Find where the given text appears and provide that cell's center as [x, y] coordinate. 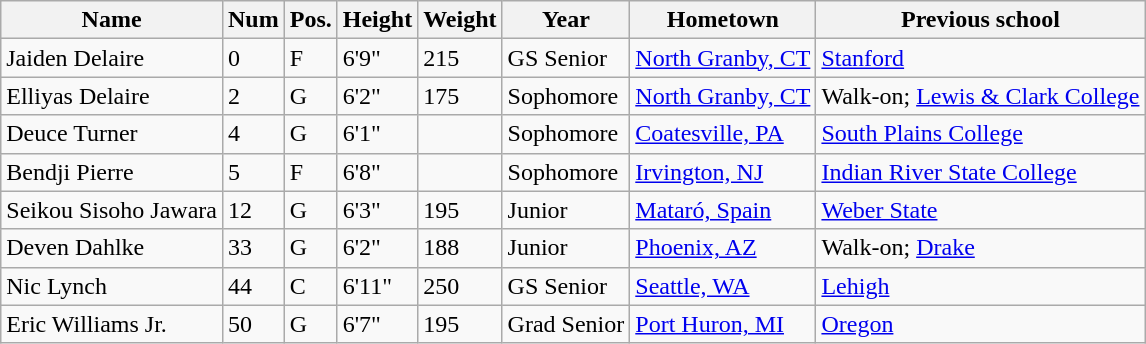
Walk-on; Lewis & Clark College [980, 96]
Name [112, 20]
Walk-on; Drake [980, 248]
6'9" [377, 58]
50 [253, 324]
Deven Dahlke [112, 248]
Port Huron, MI [723, 324]
6'3" [377, 210]
Weber State [980, 210]
Lehigh [980, 286]
South Plains College [980, 134]
Elliyas Delaire [112, 96]
Previous school [980, 20]
Bendji Pierre [112, 172]
Oregon [980, 324]
250 [460, 286]
Seattle, WA [723, 286]
12 [253, 210]
6'8" [377, 172]
Stanford [980, 58]
215 [460, 58]
2 [253, 96]
6'1" [377, 134]
5 [253, 172]
Grad Senior [566, 324]
Eric Williams Jr. [112, 324]
Seikou Sisoho Jawara [112, 210]
6'11" [377, 286]
188 [460, 248]
4 [253, 134]
Deuce Turner [112, 134]
Nic Lynch [112, 286]
44 [253, 286]
Coatesville, PA [723, 134]
Pos. [310, 20]
Indian River State College [980, 172]
C [310, 286]
Year [566, 20]
0 [253, 58]
175 [460, 96]
Num [253, 20]
Weight [460, 20]
33 [253, 248]
6'7" [377, 324]
Hometown [723, 20]
Phoenix, AZ [723, 248]
Irvington, NJ [723, 172]
Mataró, Spain [723, 210]
Jaiden Delaire [112, 58]
Height [377, 20]
